Provide the [X, Y] coordinate of the cell's center where the given text is located.  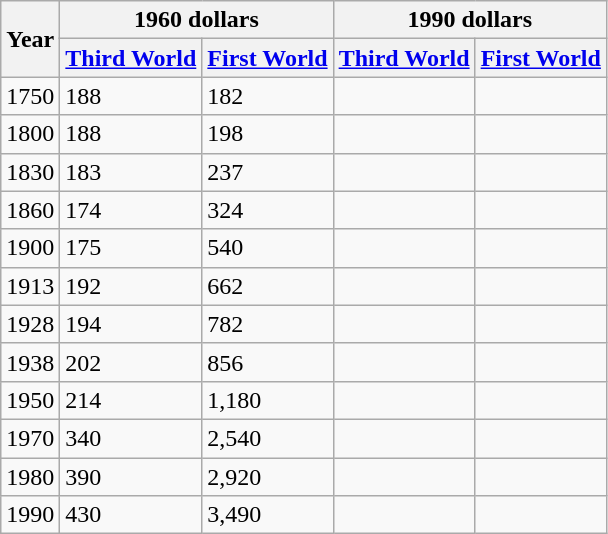
175 [131, 248]
1860 [30, 210]
1960 dollars [196, 20]
1750 [30, 96]
182 [268, 96]
1990 [30, 515]
340 [131, 438]
192 [131, 286]
540 [268, 248]
194 [131, 324]
1913 [30, 286]
202 [131, 362]
214 [131, 400]
183 [131, 172]
782 [268, 324]
1990 dollars [470, 20]
1938 [30, 362]
390 [131, 477]
1970 [30, 438]
430 [131, 515]
1830 [30, 172]
1900 [30, 248]
1950 [30, 400]
1980 [30, 477]
1,180 [268, 400]
198 [268, 134]
237 [268, 172]
1800 [30, 134]
3,490 [268, 515]
Year [30, 39]
174 [131, 210]
324 [268, 210]
856 [268, 362]
2,540 [268, 438]
1928 [30, 324]
662 [268, 286]
2,920 [268, 477]
